From the cell containing the given text, extract its center point as (X, Y) coordinate. 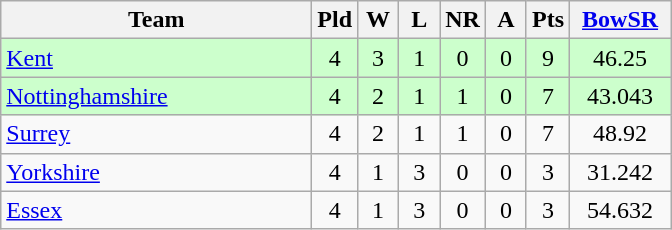
Team (156, 20)
46.25 (620, 58)
43.043 (620, 96)
9 (548, 58)
Yorkshire (156, 172)
W (378, 20)
Nottinghamshire (156, 96)
54.632 (620, 210)
Kent (156, 58)
31.242 (620, 172)
NR (463, 20)
Essex (156, 210)
L (420, 20)
Pld (335, 20)
BowSR (620, 20)
48.92 (620, 134)
A (506, 20)
Surrey (156, 134)
Pts (548, 20)
